Extract the (X, Y) coordinate from the center of the cell holding the provided text.  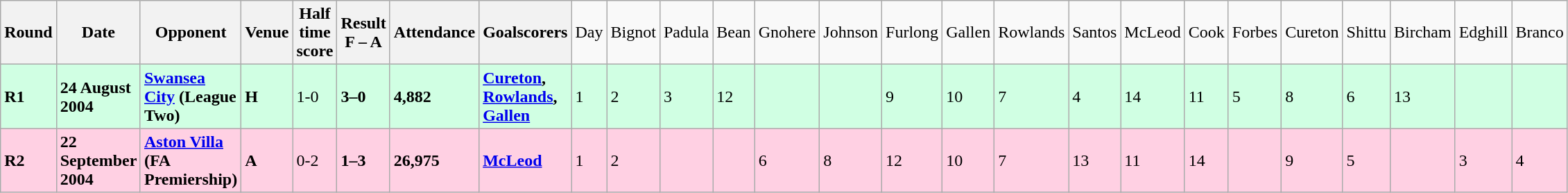
4,882 (434, 96)
Goalscorers (526, 33)
Venue (267, 33)
Gallen (968, 33)
0-2 (315, 160)
Bignot (633, 33)
Cook (1207, 33)
Half time score (315, 33)
Date (98, 33)
1-0 (315, 96)
Edghill (1483, 33)
Gnohere (787, 33)
Branco (1540, 33)
Santos (1094, 33)
ResultF – A (363, 33)
Cureton, Rowlands, Gallen (526, 96)
22 September 2004 (98, 160)
Attendance (434, 33)
Johnson (851, 33)
H (267, 96)
Shittu (1366, 33)
1–3 (363, 160)
Cureton (1312, 33)
A (267, 160)
Forbes (1255, 33)
Padula (686, 33)
Bircham (1422, 33)
26,975 (434, 160)
Aston Villa (FA Premiership) (190, 160)
R2 (28, 160)
Bean (734, 33)
24 August 2004 (98, 96)
R1 (28, 96)
Furlong (913, 33)
Opponent (190, 33)
Swansea City (League Two) (190, 96)
3–0 (363, 96)
Rowlands (1032, 33)
Day (589, 33)
Round (28, 33)
